Provide the (X, Y) coordinate of the cell's center where the given text is located.  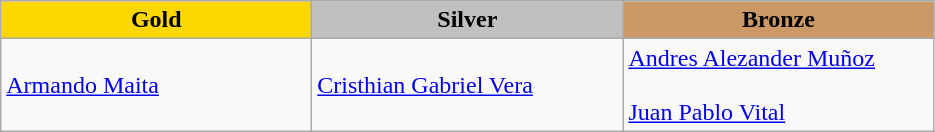
Silver (468, 20)
Cristhian Gabriel Vera (468, 85)
Armando Maita (156, 85)
Bronze (778, 20)
Gold (156, 20)
Andres Alezander MuñozJuan Pablo Vital (778, 85)
